Find where the given text appears and provide that cell's center as [x, y] coordinate. 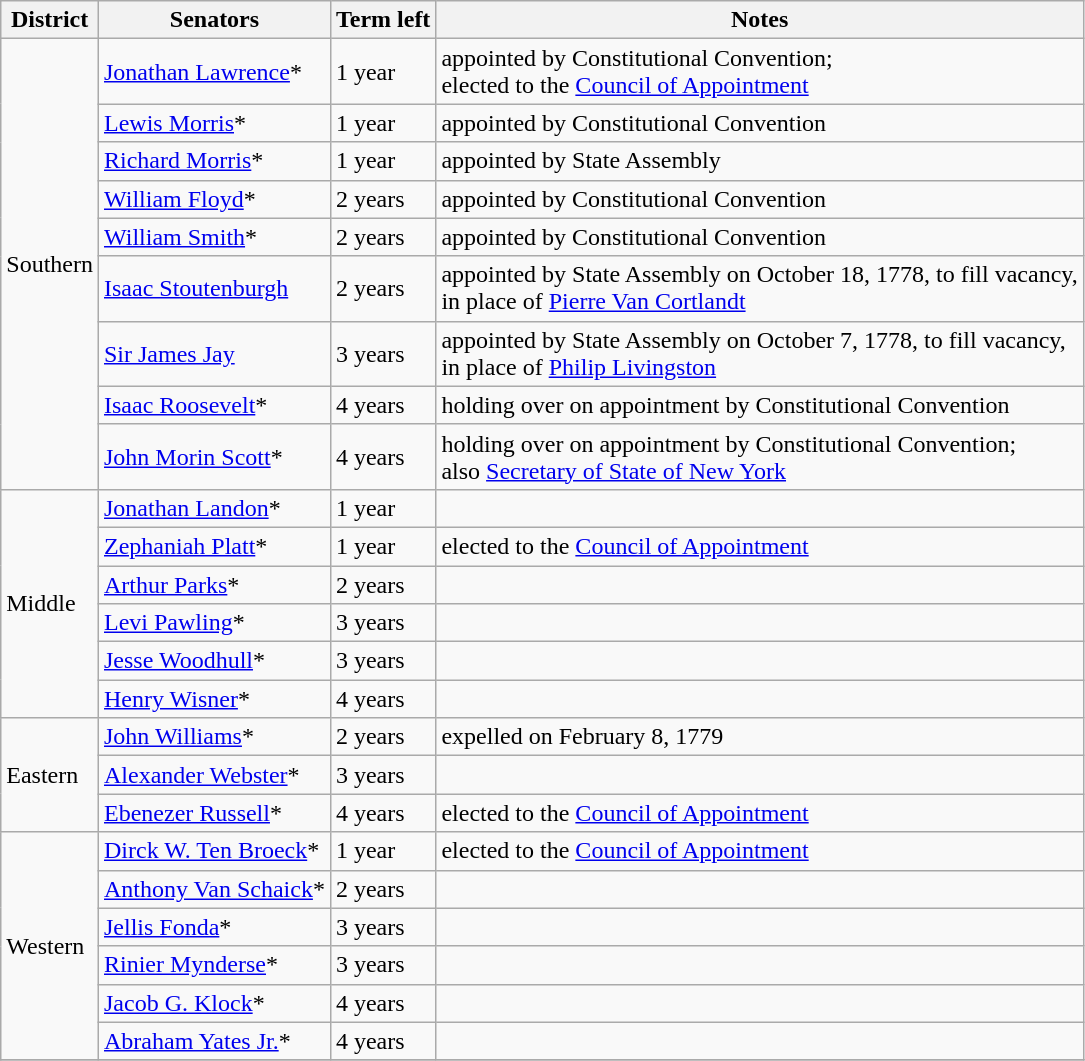
Notes [760, 20]
District [50, 20]
appointed by State Assembly [760, 161]
Isaac Stoutenburgh [214, 288]
Jonathan Landon* [214, 508]
appointed by State Assembly on October 18, 1778, to fill vacancy, in place of Pierre Van Cortlandt [760, 288]
Rinier Mynderse* [214, 965]
Sir James Jay [214, 354]
Jacob G. Klock* [214, 1003]
John Williams* [214, 737]
Arthur Parks* [214, 585]
holding over on appointment by Constitutional Convention; also Secretary of State of New York [760, 456]
appointed by State Assembly on October 7, 1778, to fill vacancy, in place of Philip Livingston [760, 354]
Term left [382, 20]
Western [50, 946]
Ebenezer Russell* [214, 813]
Levi Pawling* [214, 623]
Isaac Roosevelt* [214, 405]
John Morin Scott* [214, 456]
Zephaniah Platt* [214, 546]
Dirck W. Ten Broeck* [214, 851]
Jonathan Lawrence* [214, 72]
Jesse Woodhull* [214, 661]
Middle [50, 603]
expelled on February 8, 1779 [760, 737]
Senators [214, 20]
Abraham Yates Jr.* [214, 1041]
Southern [50, 264]
Alexander Webster* [214, 775]
William Floyd* [214, 199]
Henry Wisner* [214, 699]
Jellis Fonda* [214, 927]
Anthony Van Schaick* [214, 889]
Eastern [50, 775]
appointed by Constitutional Convention; elected to the Council of Appointment [760, 72]
Lewis Morris* [214, 123]
Richard Morris* [214, 161]
William Smith* [214, 237]
holding over on appointment by Constitutional Convention [760, 405]
